From the cell containing the given text, extract its center point as [x, y] coordinate. 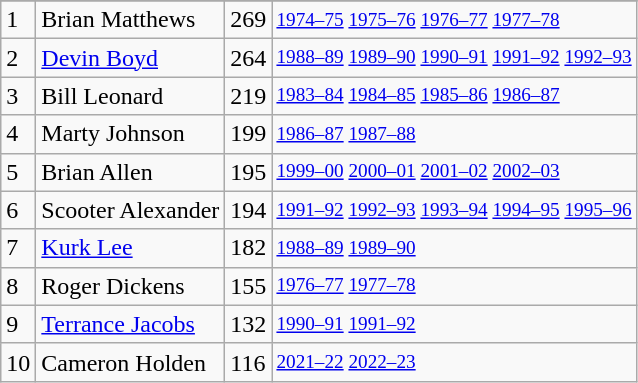
Marty Johnson [130, 134]
6 [18, 210]
182 [248, 248]
Cameron Holden [130, 362]
2021–22 2022–23 [454, 362]
1988–89 1989–90 [454, 248]
1976–77 1977–78 [454, 286]
1974–75 1975–76 1976–77 1977–78 [454, 20]
195 [248, 172]
Devin Boyd [130, 58]
116 [248, 362]
Bill Leonard [130, 96]
1983–84 1984–85 1985–86 1986–87 [454, 96]
1 [18, 20]
1999–00 2000–01 2001–02 2002–03 [454, 172]
4 [18, 134]
269 [248, 20]
Terrance Jacobs [130, 324]
Kurk Lee [130, 248]
1988–89 1989–90 1990–91 1991–92 1992–93 [454, 58]
7 [18, 248]
155 [248, 286]
1991–92 1992–93 1993–94 1994–95 1995–96 [454, 210]
1990–91 1991–92 [454, 324]
Scooter Alexander [130, 210]
194 [248, 210]
264 [248, 58]
1986–87 1987–88 [454, 134]
199 [248, 134]
Brian Matthews [130, 20]
3 [18, 96]
8 [18, 286]
10 [18, 362]
219 [248, 96]
132 [248, 324]
2 [18, 58]
9 [18, 324]
Roger Dickens [130, 286]
5 [18, 172]
Brian Allen [130, 172]
